Identify which cell holds the provided text, then report its [x, y] central coordinate. 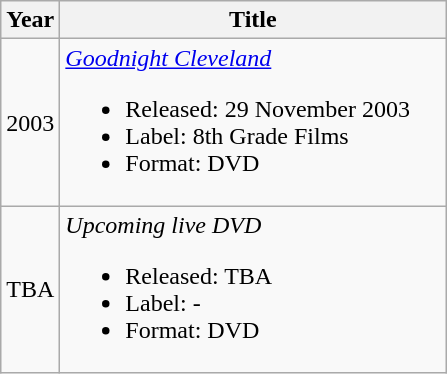
2003 [30, 122]
Year [30, 20]
Upcoming live DVDReleased: TBALabel: -Format: DVD [253, 290]
Goodnight ClevelandReleased: 29 November 2003Label: 8th Grade FilmsFormat: DVD [253, 122]
TBA [30, 290]
Title [253, 20]
